Find where the given text appears and provide that cell's center as [x, y] coordinate. 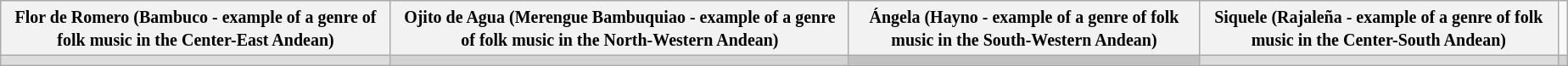
Ojito de Agua (Merengue Bambuquiao - example of a genre of folk music in the North-Western Andean) [619, 29]
Siquele (Rajaleña - example of a genre of folk music in the Center-South Andean) [1380, 29]
Ángela (Hayno - example of a genre of folk music in the South-Western Andean) [1023, 29]
Flor de Romero (Bambuco - example of a genre of folk music in the Center-East Andean) [196, 29]
